Find where the given text appears and provide that cell's center as (X, Y) coordinate. 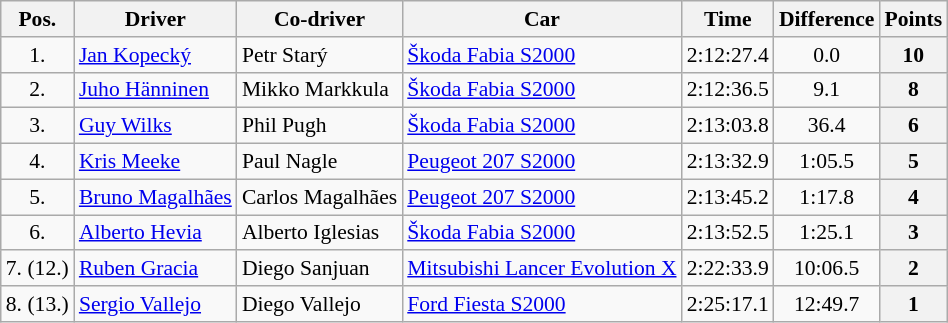
36.4 (827, 126)
4. (38, 162)
Mikko Markkula (320, 90)
2:13:03.8 (728, 126)
5. (38, 197)
Juho Hänninen (156, 90)
Petr Starý (320, 55)
3 (913, 233)
1:25.1 (827, 233)
6 (913, 126)
7. (12.) (38, 269)
Diego Vallejo (320, 304)
Alberto Hevia (156, 233)
5 (913, 162)
8 (913, 90)
2 (913, 269)
6. (38, 233)
Bruno Magalhães (156, 197)
2:12:36.5 (728, 90)
3. (38, 126)
2. (38, 90)
12:49.7 (827, 304)
4 (913, 197)
1. (38, 55)
Ruben Gracia (156, 269)
Driver (156, 19)
Carlos Magalhães (320, 197)
2:22:33.9 (728, 269)
10:06.5 (827, 269)
2:13:32.9 (728, 162)
Time (728, 19)
2:12:27.4 (728, 55)
2:13:45.2 (728, 197)
2:13:52.5 (728, 233)
Phil Pugh (320, 126)
10 (913, 55)
Kris Meeke (156, 162)
1 (913, 304)
0.0 (827, 55)
Ford Fiesta S2000 (542, 304)
Alberto Iglesias (320, 233)
9.1 (827, 90)
Mitsubishi Lancer Evolution X (542, 269)
Paul Nagle (320, 162)
1:17.8 (827, 197)
Difference (827, 19)
Car (542, 19)
Guy Wilks (156, 126)
Diego Sanjuan (320, 269)
Pos. (38, 19)
1:05.5 (827, 162)
8. (13.) (38, 304)
Sergio Vallejo (156, 304)
Co-driver (320, 19)
Jan Kopecký (156, 55)
Points (913, 19)
2:25:17.1 (728, 304)
